Scan for the cell matching the given text and deliver its (X, Y) coordinate at center. 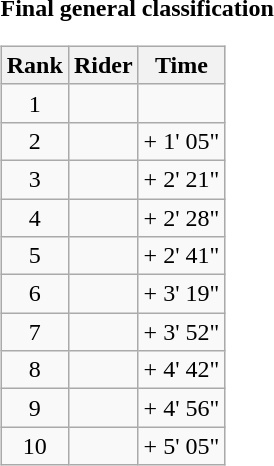
5 (34, 256)
2 (34, 141)
+ 4' 42" (182, 370)
+ 3' 19" (182, 294)
10 (34, 446)
6 (34, 294)
3 (34, 179)
+ 1' 05" (182, 141)
8 (34, 370)
+ 2' 41" (182, 256)
+ 4' 56" (182, 408)
Rider (103, 65)
9 (34, 408)
4 (34, 217)
+ 5' 05" (182, 446)
+ 3' 52" (182, 332)
Rank (34, 65)
7 (34, 332)
1 (34, 103)
+ 2' 21" (182, 179)
Time (182, 65)
+ 2' 28" (182, 217)
